Capture the cell that displays the provided text and extract its (x, y) central coordinate. 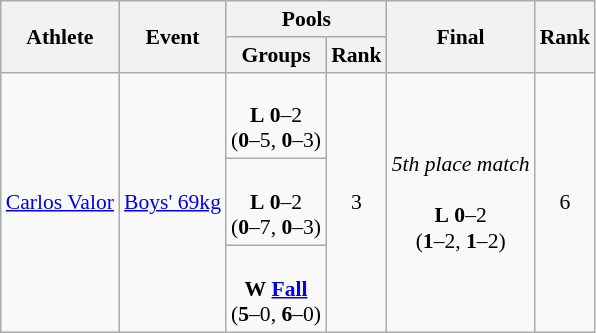
Carlos Valor (60, 202)
L 0–2(0–7, 0–3) (276, 202)
Athlete (60, 36)
5th place matchL 0–2(1–2, 1–2) (461, 202)
W Fall(5–0, 6–0) (276, 290)
Groups (276, 55)
L 0–2(0–5, 0–3) (276, 116)
6 (566, 202)
Pools (306, 19)
Event (172, 36)
3 (356, 202)
Final (461, 36)
Boys' 69kg (172, 202)
